Search for the cell housing the specified text and yield its [X, Y] center coordinate. 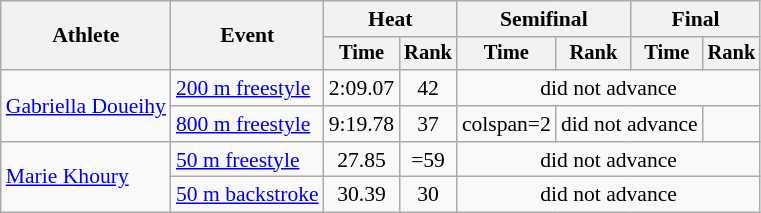
2:09.07 [362, 88]
50 m backstroke [248, 195]
=59 [428, 160]
30 [428, 195]
Athlete [86, 36]
27.85 [362, 160]
800 m freestyle [248, 124]
42 [428, 88]
200 m freestyle [248, 88]
Semifinal [544, 19]
colspan=2 [506, 124]
Event [248, 36]
50 m freestyle [248, 160]
Gabriella Doueihy [86, 106]
Marie Khoury [86, 178]
30.39 [362, 195]
9:19.78 [362, 124]
Final [696, 19]
Heat [390, 19]
37 [428, 124]
